Capture the cell that displays the provided text and extract its [x, y] central coordinate. 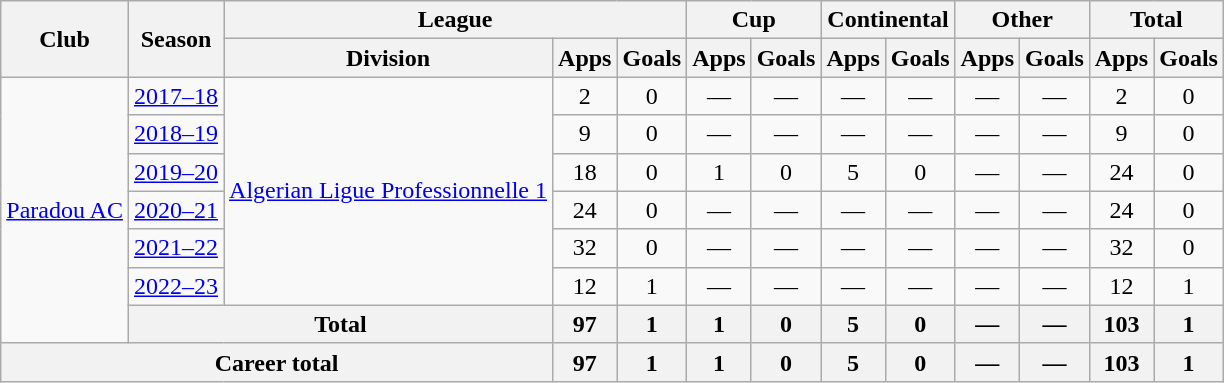
2022–23 [176, 286]
Cup [754, 20]
2020–21 [176, 210]
Club [65, 39]
2017–18 [176, 96]
Division [388, 58]
2019–20 [176, 172]
Algerian Ligue Professionnelle 1 [388, 191]
Continental [888, 20]
Career total [277, 362]
18 [585, 172]
Other [1022, 20]
Season [176, 39]
2018–19 [176, 134]
2021–22 [176, 248]
Paradou AC [65, 210]
League [456, 20]
